Find where the given text appears and provide that cell's center as (X, Y) coordinate. 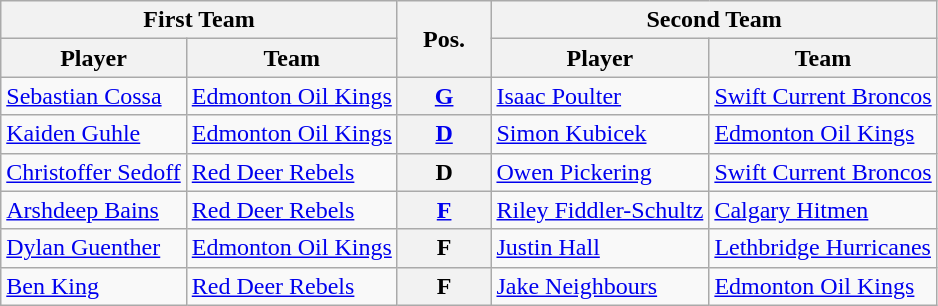
Simon Kubicek (600, 134)
Jake Neighbours (600, 286)
Owen Pickering (600, 172)
Pos. (444, 39)
First Team (200, 20)
Ben King (94, 286)
Lethbridge Hurricanes (823, 248)
Riley Fiddler-Schultz (600, 210)
Calgary Hitmen (823, 210)
G (444, 96)
Kaiden Guhle (94, 134)
Second Team (714, 20)
Sebastian Cossa (94, 96)
Arshdeep Bains (94, 210)
Justin Hall (600, 248)
Christoffer Sedoff (94, 172)
Dylan Guenther (94, 248)
Isaac Poulter (600, 96)
